Extract the [x, y] coordinate from the center of the cell holding the provided text.  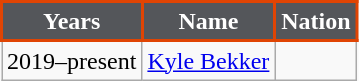
Years [72, 22]
Name [208, 22]
2019–present [72, 60]
Nation [316, 22]
Kyle Bekker [208, 60]
